Determine the [x, y] coordinate at the center of the cell enclosing the given text.  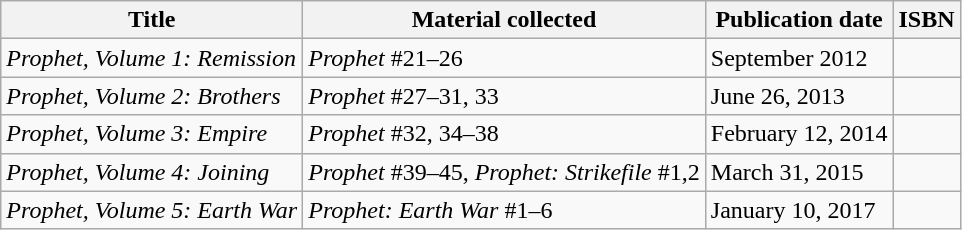
Prophet, Volume 3: Empire [152, 134]
January 10, 2017 [799, 210]
Prophet, Volume 4: Joining [152, 172]
Title [152, 20]
Prophet, Volume 2: Brothers [152, 96]
ISBN [926, 20]
March 31, 2015 [799, 172]
Prophet #21–26 [504, 58]
Prophet, Volume 5: Earth War [152, 210]
February 12, 2014 [799, 134]
September 2012 [799, 58]
Prophet #39–45, Prophet: Strikefile #1,2 [504, 172]
Prophet #27–31, 33 [504, 96]
June 26, 2013 [799, 96]
Prophet #32, 34–38 [504, 134]
Material collected [504, 20]
Prophet, Volume 1: Remission [152, 58]
Prophet: Earth War #1–6 [504, 210]
Publication date [799, 20]
